Extract the (X, Y) coordinate from the center of the cell holding the provided text.  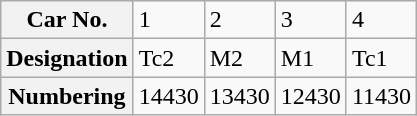
Tc1 (381, 58)
1 (168, 20)
Car No. (67, 20)
4 (381, 20)
Tc2 (168, 58)
13430 (240, 96)
2 (240, 20)
M2 (240, 58)
11430 (381, 96)
Numbering (67, 96)
M1 (310, 58)
14430 (168, 96)
12430 (310, 96)
Designation (67, 58)
3 (310, 20)
